Return the [x, y] coordinate for the center point of the cell that contains the specified text.  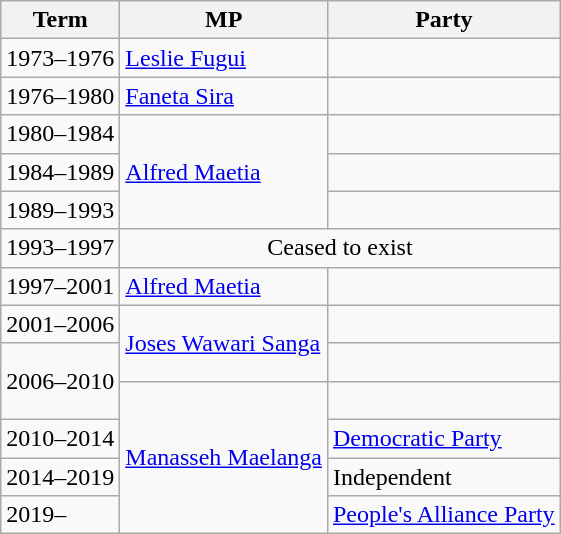
Democratic Party [444, 438]
1984–1989 [60, 172]
1997–2001 [60, 286]
Joses Wawari Sanga [224, 343]
1989–1993 [60, 210]
Independent [444, 477]
Term [60, 20]
1976–1980 [60, 96]
Party [444, 20]
2019– [60, 515]
2014–2019 [60, 477]
Manasseh Maelanga [224, 457]
1973–1976 [60, 58]
Leslie Fugui [224, 58]
1993–1997 [60, 248]
2001–2006 [60, 324]
People's Alliance Party [444, 515]
Faneta Sira [224, 96]
MP [224, 20]
1980–1984 [60, 134]
2010–2014 [60, 438]
Ceased to exist [340, 248]
2006–2010 [60, 381]
